Search for the cell housing the specified text and yield its [x, y] center coordinate. 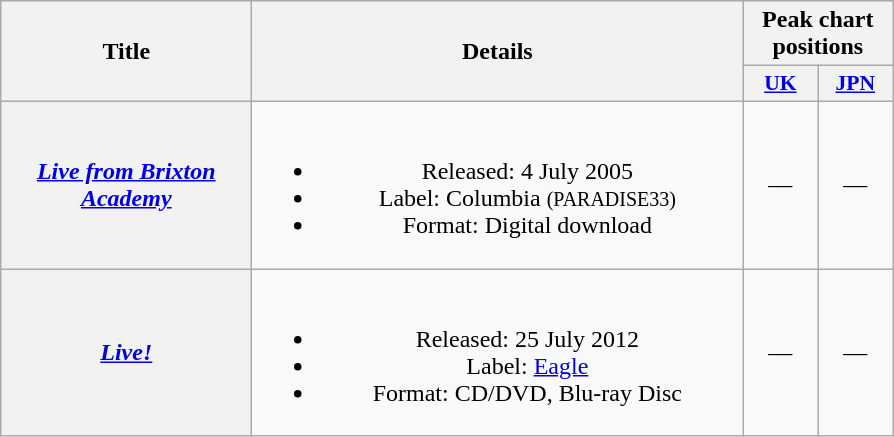
Live! [126, 352]
Title [126, 52]
Released: 4 July 2005Label: Columbia (PARADISE33)Format: Digital download [498, 184]
Released: 25 July 2012Label: EagleFormat: CD/DVD, Blu-ray Disc [498, 352]
Details [498, 52]
Live from Brixton Academy [126, 184]
Peak chart positions [818, 34]
JPN [856, 84]
UK [780, 84]
